Find where the given text appears and provide that cell's center as (x, y) coordinate. 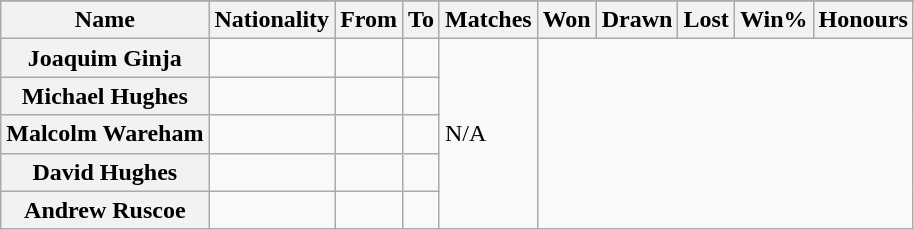
Win% (774, 20)
Matches (488, 20)
Joaquim Ginja (105, 58)
Honours (863, 20)
Malcolm Wareham (105, 134)
Nationality (272, 20)
Won (566, 20)
N/A (488, 134)
From (369, 20)
Michael Hughes (105, 96)
To (422, 20)
Drawn (637, 20)
Lost (706, 20)
Andrew Ruscoe (105, 210)
Name (105, 20)
David Hughes (105, 172)
